Output the (X, Y) coordinate of the center of the cell containing the given text.  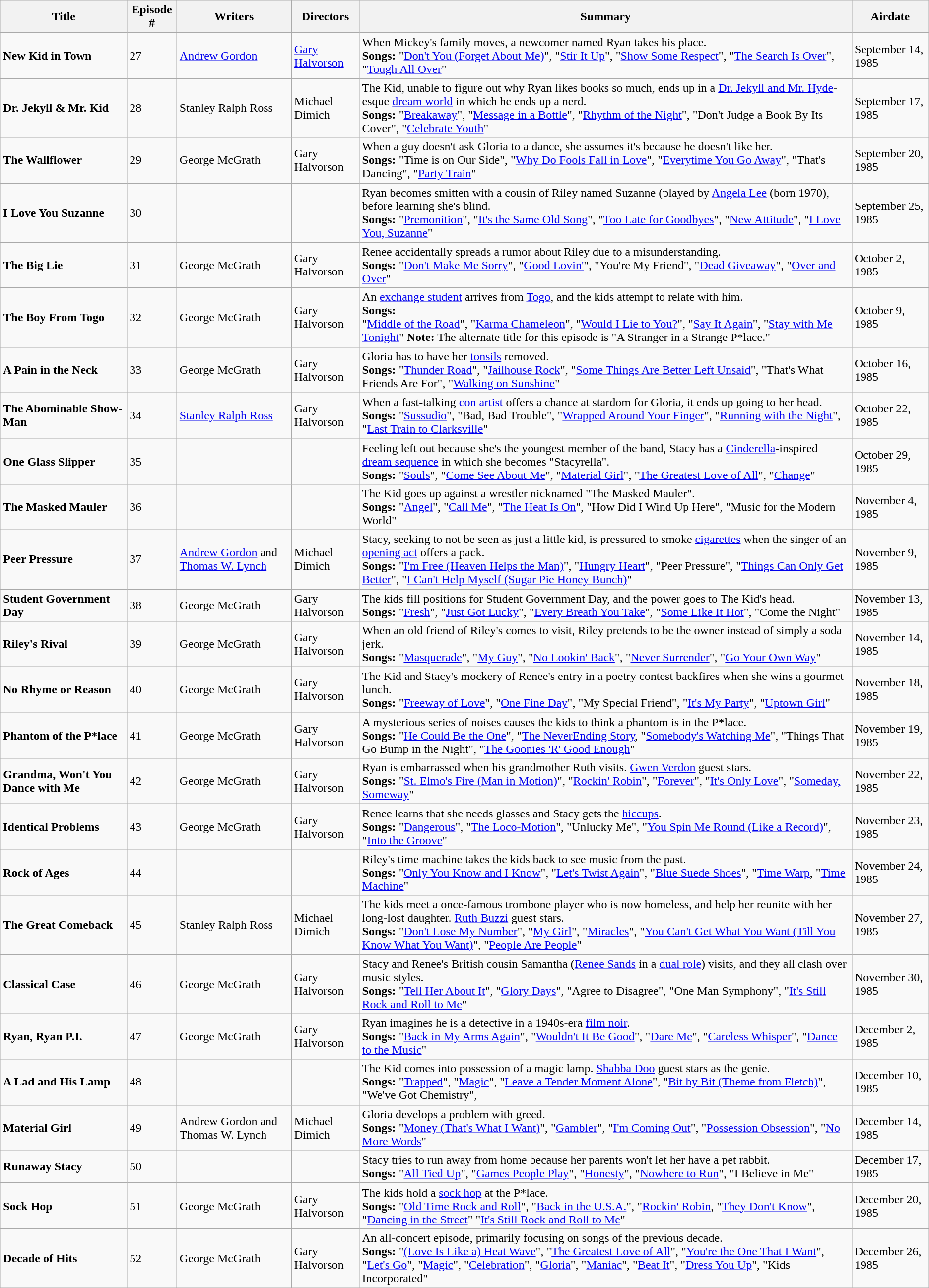
37 (152, 559)
44 (152, 873)
December 17, 1985 (890, 1166)
November 23, 1985 (890, 827)
November 19, 1985 (890, 736)
46 (152, 984)
Material Girl (64, 1128)
No Rhyme or Reason (64, 690)
The Abominable Show-Man (64, 415)
43 (152, 827)
November 27, 1985 (890, 925)
November 30, 1985 (890, 984)
Runaway Stacy (64, 1166)
November 13, 1985 (890, 605)
32 (152, 318)
Grandma, Won't You Dance with Me (64, 781)
48 (152, 1082)
Title (64, 17)
Writers (234, 17)
Classical Case (64, 984)
52 (152, 1258)
October 2, 1985 (890, 265)
A Pain in the Neck (64, 370)
41 (152, 736)
December 10, 1985 (890, 1082)
December 20, 1985 (890, 1206)
Sock Hop (64, 1206)
49 (152, 1128)
The Big Lie (64, 265)
October 22, 1985 (890, 415)
35 (152, 461)
Rock of Ages (64, 873)
38 (152, 605)
Episode # (152, 17)
October 16, 1985 (890, 370)
New Kid in Town (64, 56)
November 4, 1985 (890, 507)
A Lad and His Lamp (64, 1082)
Peer Pressure (64, 559)
The Masked Mauler (64, 507)
September 25, 1985 (890, 212)
36 (152, 507)
October 29, 1985 (890, 461)
30 (152, 212)
Ryan, Ryan P.I. (64, 1036)
51 (152, 1206)
Phantom of the P*lace (64, 736)
45 (152, 925)
October 9, 1985 (890, 318)
Gloria develops a problem with greed.Songs: "Money (That's What I Want)", "Gambler", "I'm Coming Out", "Possession Obsession", "No More Words" (605, 1128)
31 (152, 265)
I Love You Suzanne (64, 212)
The Boy From Togo (64, 318)
39 (152, 644)
September 20, 1985 (890, 160)
Directors (326, 17)
34 (152, 415)
Identical Problems (64, 827)
27 (152, 56)
Andrew Gordon (234, 56)
29 (152, 160)
Dr. Jekyll & Mr. Kid (64, 108)
Airdate (890, 17)
December 14, 1985 (890, 1128)
November 18, 1985 (890, 690)
The Great Comeback (64, 925)
Summary (605, 17)
September 17, 1985 (890, 108)
42 (152, 781)
Riley's Rival (64, 644)
One Glass Slipper (64, 461)
September 14, 1985 (890, 56)
November 14, 1985 (890, 644)
December 26, 1985 (890, 1258)
47 (152, 1036)
November 9, 1985 (890, 559)
December 2, 1985 (890, 1036)
28 (152, 108)
November 22, 1985 (890, 781)
Decade of Hits (64, 1258)
50 (152, 1166)
40 (152, 690)
The Wallflower (64, 160)
Student Government Day (64, 605)
November 24, 1985 (890, 873)
33 (152, 370)
